Return the [x, y] coordinate for the center point of the cell that contains the specified text.  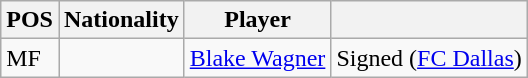
Player [258, 20]
Blake Wagner [258, 58]
POS [30, 20]
Signed (FC Dallas) [429, 58]
MF [30, 58]
Nationality [121, 20]
